Return (X, Y) of the center of cell containing provided text 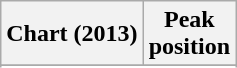
Peakposition (189, 34)
Chart (2013) (72, 34)
